Provide the (x, y) coordinate of the cell's center where the given text is located.  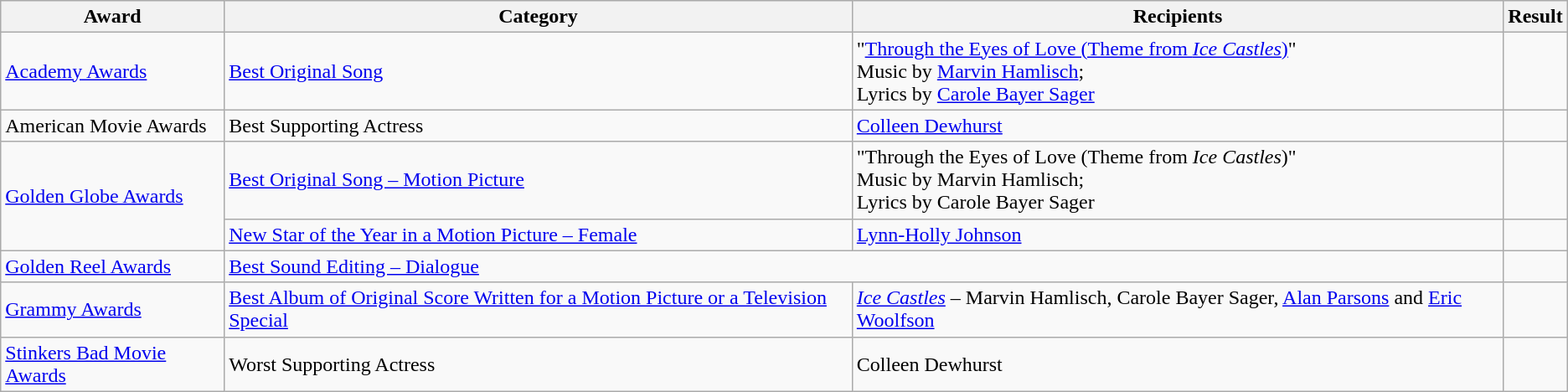
New Star of the Year in a Motion Picture – Female (539, 235)
Worst Supporting Actress (539, 364)
Best Original Song – Motion Picture (539, 180)
Recipients (1178, 17)
Category (539, 17)
Golden Reel Awards (112, 266)
Lynn-Holly Johnson (1178, 235)
Academy Awards (112, 71)
Grammy Awards (112, 310)
Best Original Song (539, 71)
Golden Globe Awards (112, 196)
Result (1535, 17)
Best Album of Original Score Written for a Motion Picture or a Television Special (539, 310)
Award (112, 17)
Best Supporting Actress (539, 126)
Best Sound Editing – Dialogue (864, 266)
Ice Castles – Marvin Hamlisch, Carole Bayer Sager, Alan Parsons and Eric Woolfson (1178, 310)
Stinkers Bad Movie Awards (112, 364)
American Movie Awards (112, 126)
